Provide the (X, Y) coordinate of the cell's center where the given text is located.  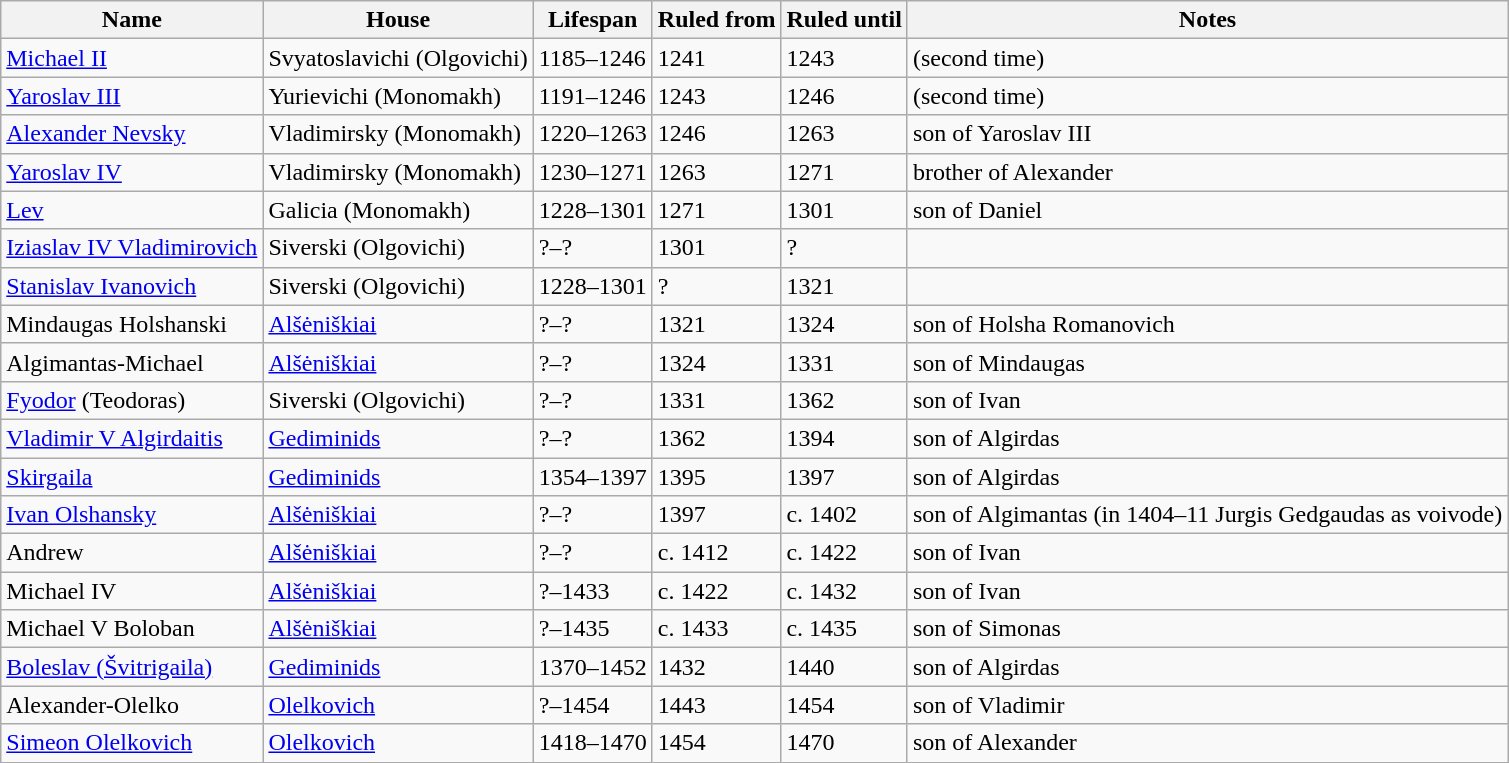
son of Mindaugas (1207, 362)
son of Algimantas (in 1404–11 Jurgis Gedgaudas as voivode) (1207, 515)
Lev (132, 210)
Ivan Olshansky (132, 515)
c. 1412 (716, 553)
c. 1402 (844, 515)
Michael V Boloban (132, 629)
Yurievichi (Monomakh) (398, 96)
1241 (716, 58)
Vladimir V Algirdaitis (132, 438)
1354–1397 (592, 477)
Yaroslav III (132, 96)
son of Daniel (1207, 210)
son of Alexander (1207, 743)
son of Simonas (1207, 629)
Andrew (132, 553)
Lifespan (592, 20)
Alexander-Olelko (132, 705)
1220–1263 (592, 134)
Stanislav Ivanovich (132, 286)
Fyodor (Teodoras) (132, 400)
Ruled from (716, 20)
1370–1452 (592, 667)
Iziaslav IV Vladimirovich (132, 248)
1395 (716, 477)
c. 1432 (844, 591)
Svyatoslavichi (Olgovichi) (398, 58)
Boleslav (Švitrigaila) (132, 667)
1443 (716, 705)
1432 (716, 667)
c. 1433 (716, 629)
?–1433 (592, 591)
1230–1271 (592, 172)
Skirgaila (132, 477)
son of Yaroslav III (1207, 134)
Michael II (132, 58)
son of Vladimir (1207, 705)
Name (132, 20)
?–1454 (592, 705)
Notes (1207, 20)
Galicia (Monomakh) (398, 210)
1185–1246 (592, 58)
House (398, 20)
1440 (844, 667)
Michael IV (132, 591)
1470 (844, 743)
son of Holsha Romanovich (1207, 324)
Mindaugas Holshanski (132, 324)
Algimantas-Michael (132, 362)
Yaroslav IV (132, 172)
?–1435 (592, 629)
1394 (844, 438)
Ruled until (844, 20)
brother of Alexander (1207, 172)
Simeon Olelkovich (132, 743)
1191–1246 (592, 96)
Alexander Nevsky (132, 134)
c. 1435 (844, 629)
1418–1470 (592, 743)
